Determine the [X, Y] coordinate at the center of the cell enclosing the given text.  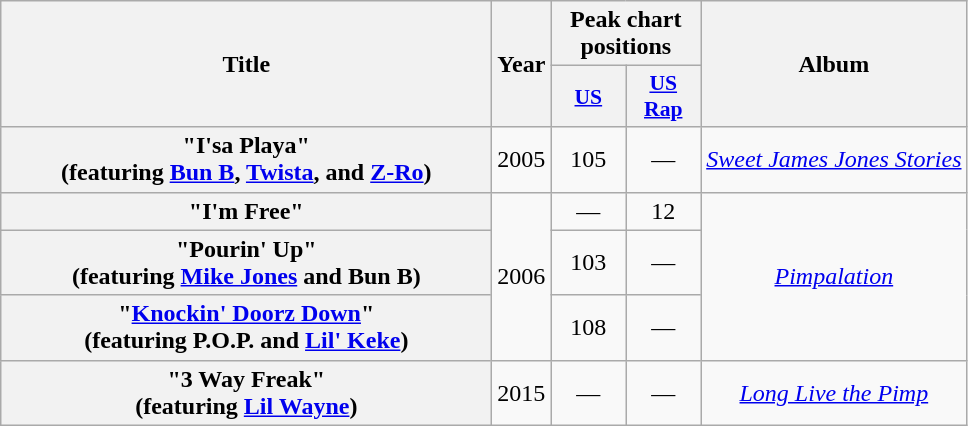
108 [588, 328]
"3 Way Freak"(featuring Lil Wayne) [246, 392]
Album [834, 64]
"Knockin' Doorz Down"(featuring P.O.P. and Lil' Keke) [246, 328]
2005 [522, 160]
2006 [522, 276]
Year [522, 64]
105 [588, 160]
12 [664, 211]
"I'm Free" [246, 211]
Long Live the Pimp [834, 392]
"I'sa Playa"(featuring Bun B, Twista, and Z-Ro) [246, 160]
US [588, 96]
Pimpalation [834, 276]
Sweet James Jones Stories [834, 160]
2015 [522, 392]
Peak chart positions [626, 34]
"Pourin' Up"(featuring Mike Jones and Bun B) [246, 262]
US Rap [664, 96]
Title [246, 64]
103 [588, 262]
